Extract the [x, y] coordinate from the center of the cell holding the provided text.  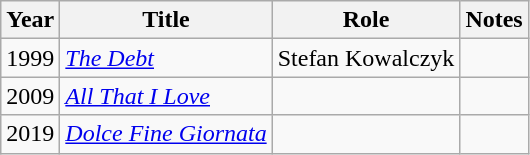
2019 [30, 134]
Stefan Kowalczyk [366, 58]
Title [166, 20]
All That I Love [166, 96]
Role [366, 20]
2009 [30, 96]
1999 [30, 58]
Notes [494, 20]
The Debt [166, 58]
Dolce Fine Giornata [166, 134]
Year [30, 20]
